Provide the (x, y) coordinate of the cell's center where the given text is located.  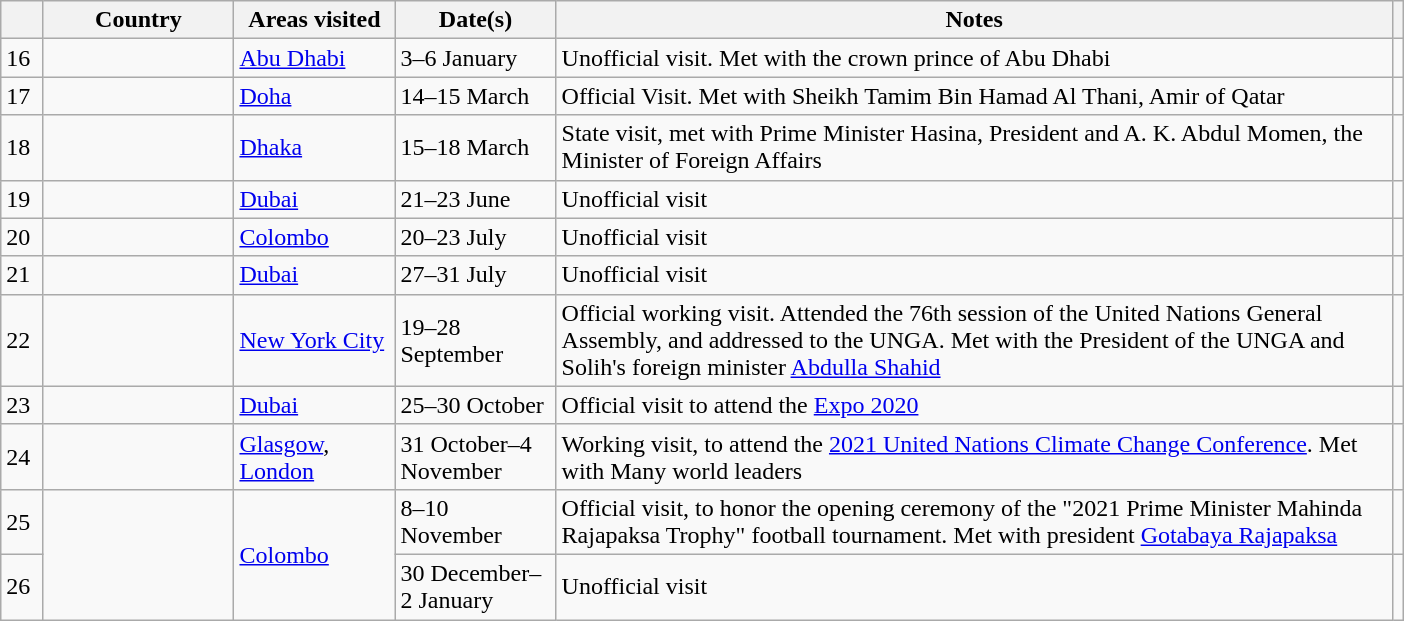
Date(s) (476, 20)
New York City (314, 340)
19 (22, 199)
20–23 July (476, 237)
Working visit, to attend the 2021 United Nations Climate Change Conference. Met with Many world leaders (974, 456)
24 (22, 456)
Official visit to attend the Expo 2020 (974, 405)
30 December–2 January (476, 586)
18 (22, 148)
21–23 June (476, 199)
Areas visited (314, 20)
16 (22, 58)
Doha (314, 96)
20 (22, 237)
25 (22, 522)
27–31 July (476, 275)
19–28 September (476, 340)
8–10 November (476, 522)
15–18 March (476, 148)
Unofficial visit. Met with the crown prince of Abu Dhabi (974, 58)
Official Visit. Met with Sheikh Tamim Bin Hamad Al Thani, Amir of Qatar (974, 96)
25–30 October (476, 405)
Glasgow, London (314, 456)
14–15 March (476, 96)
26 (22, 586)
Notes (974, 20)
Country (138, 20)
22 (22, 340)
Abu Dhabi (314, 58)
Dhaka (314, 148)
State visit, met with Prime Minister Hasina, President and A. K. Abdul Momen, the Minister of Foreign Affairs (974, 148)
31 October–4 November (476, 456)
23 (22, 405)
3–6 January (476, 58)
17 (22, 96)
21 (22, 275)
